Determine the [X, Y] coordinate at the center of the cell enclosing the given text.  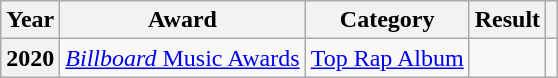
Billboard Music Awards [182, 58]
Top Rap Album [387, 58]
Category [387, 20]
Award [182, 20]
Year [30, 20]
Result [507, 20]
2020 [30, 58]
